Return the (x, y) coordinate for the center point of the cell that contains the specified text.  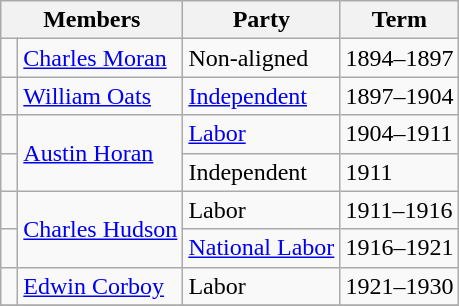
Edwin Corboy (100, 286)
Austin Horan (100, 153)
1921–1930 (400, 286)
1911 (400, 172)
1916–1921 (400, 248)
Members (92, 20)
Party (262, 20)
1894–1897 (400, 58)
1904–1911 (400, 134)
National Labor (262, 248)
1911–1916 (400, 210)
Non-aligned (262, 58)
Term (400, 20)
William Oats (100, 96)
Charles Hudson (100, 229)
Charles Moran (100, 58)
1897–1904 (400, 96)
